Return (x, y) of the center of cell containing provided text 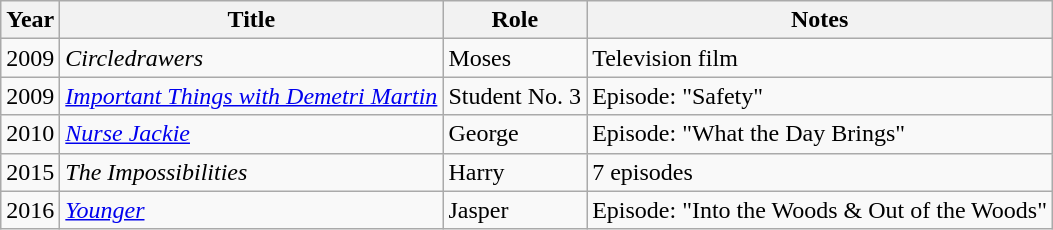
Notes (820, 20)
Episode: "Into the Woods & Out of the Woods" (820, 210)
Circledrawers (252, 58)
Episode: "Safety" (820, 96)
Jasper (515, 210)
7 episodes (820, 172)
2010 (30, 134)
Role (515, 20)
Episode: "What the Day Brings" (820, 134)
Harry (515, 172)
George (515, 134)
Important Things with Demetri Martin (252, 96)
Year (30, 20)
Moses (515, 58)
2016 (30, 210)
The Impossibilities (252, 172)
Title (252, 20)
2015 (30, 172)
Younger (252, 210)
Television film (820, 58)
Student No. 3 (515, 96)
Nurse Jackie (252, 134)
